From the cell containing the given text, extract its center point as [X, Y] coordinate. 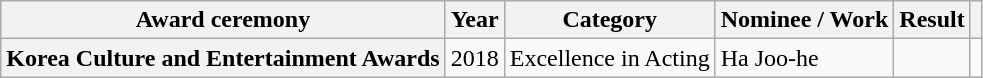
Category [610, 20]
2018 [474, 58]
Ha Joo-he [804, 58]
Excellence in Acting [610, 58]
Award ceremony [223, 20]
Result [932, 20]
Nominee / Work [804, 20]
Korea Culture and Entertainment Awards [223, 58]
Year [474, 20]
